Scan for the cell matching the given text and deliver its [X, Y] coordinate at center. 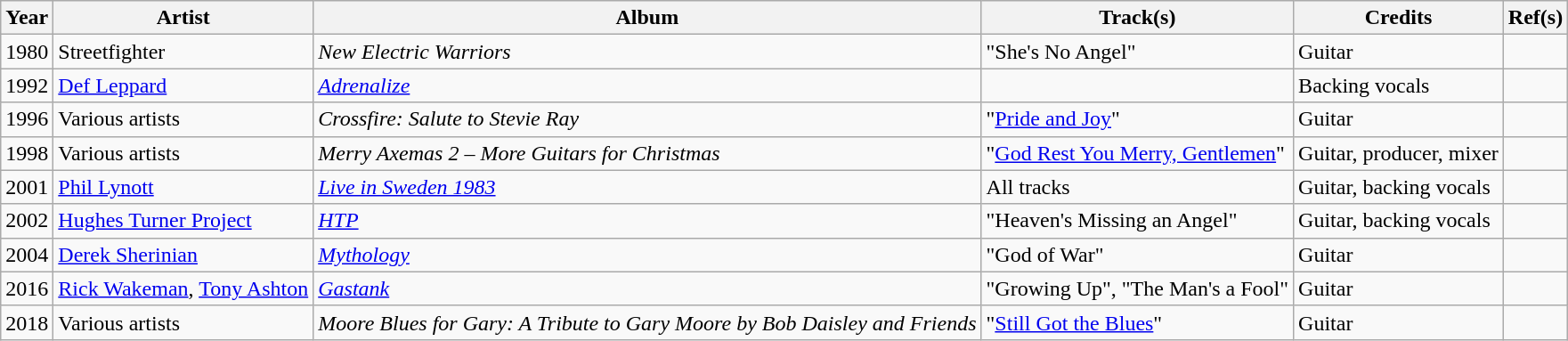
"God of War" [1138, 255]
Hughes Turner Project [183, 221]
1996 [27, 119]
Derek Sherinian [183, 255]
Backing vocals [1399, 85]
Streetfighter [183, 52]
Crossfire: Salute to Stevie Ray [647, 119]
Guitar, producer, mixer [1399, 153]
2018 [27, 322]
HTP [647, 221]
Adrenalize [647, 85]
All tracks [1138, 187]
Live in Sweden 1983 [647, 187]
"Heaven's Missing an Angel" [1138, 221]
1980 [27, 52]
1998 [27, 153]
Album [647, 18]
Def Leppard [183, 85]
"God Rest You Merry, Gentlemen" [1138, 153]
Artist [183, 18]
"Growing Up", "The Man's a Fool" [1138, 288]
2002 [27, 221]
Ref(s) [1535, 18]
"Still Got the Blues" [1138, 322]
Rick Wakeman, Tony Ashton [183, 288]
Year [27, 18]
"She's No Angel" [1138, 52]
2001 [27, 187]
Credits [1399, 18]
1992 [27, 85]
New Electric Warriors [647, 52]
Merry Axemas 2 – More Guitars for Christmas [647, 153]
"Pride and Joy" [1138, 119]
Gastank [647, 288]
2016 [27, 288]
Track(s) [1138, 18]
2004 [27, 255]
Mythology [647, 255]
Moore Blues for Gary: A Tribute to Gary Moore by Bob Daisley and Friends [647, 322]
Phil Lynott [183, 187]
